Search for the cell housing the specified text and yield its [x, y] center coordinate. 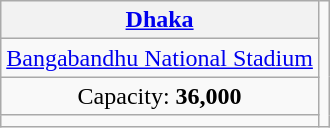
Capacity: 36,000 [160, 96]
Dhaka [160, 20]
Bangabandhu National Stadium [160, 58]
